Find where the given text appears and provide that cell's center as [x, y] coordinate. 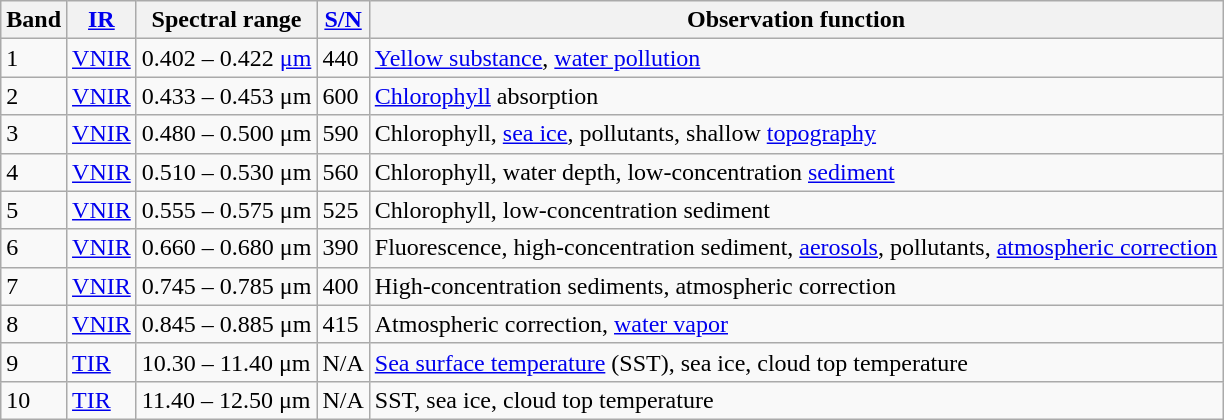
525 [343, 210]
390 [343, 248]
560 [343, 172]
Chlorophyll absorption [796, 96]
Band [34, 20]
0.433 – 0.453 μm [226, 96]
4 [34, 172]
Yellow substance, water pollution [796, 58]
Sea surface temperature (SST), sea ice, cloud top temperature [796, 362]
3 [34, 134]
600 [343, 96]
Chlorophyll, water depth, low-concentration sediment [796, 172]
9 [34, 362]
Chlorophyll, sea ice, pollutants, shallow topography [796, 134]
10 [34, 400]
0.555 – 0.575 μm [226, 210]
7 [34, 286]
10.30 – 11.40 μm [226, 362]
0.480 – 0.500 μm [226, 134]
6 [34, 248]
Chlorophyll, low-concentration sediment [796, 210]
11.40 – 12.50 μm [226, 400]
High-concentration sediments, atmospheric correction [796, 286]
Observation function [796, 20]
1 [34, 58]
0.745 – 0.785 μm [226, 286]
Atmospheric correction, water vapor [796, 324]
IR [102, 20]
415 [343, 324]
0.845 – 0.885 μm [226, 324]
Fluorescence, high-concentration sediment, aerosols, pollutants, atmospheric correction [796, 248]
440 [343, 58]
SST, sea ice, cloud top temperature [796, 400]
S/N [343, 20]
0.510 – 0.530 μm [226, 172]
5 [34, 210]
0.402 – 0.422 μm [226, 58]
400 [343, 286]
Spectral range [226, 20]
0.660 – 0.680 μm [226, 248]
590 [343, 134]
8 [34, 324]
2 [34, 96]
